Determine the (x, y) coordinate at the center of the cell enclosing the given text.  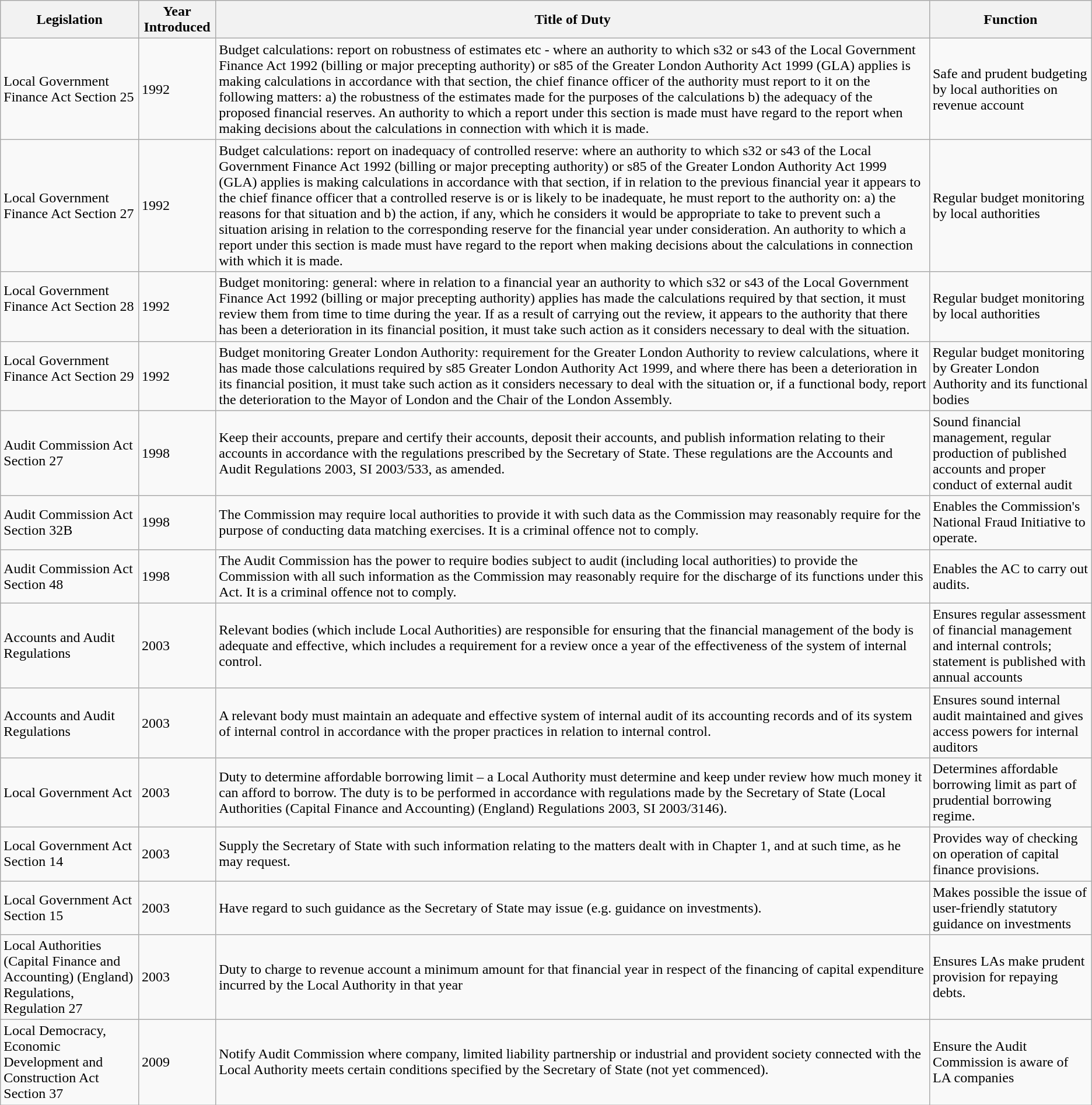
Safe and prudent budgeting by local authorities on revenue account (1010, 89)
Local Government Finance Act Section 27 (70, 205)
Title of Duty (573, 20)
Enables the AC to carry out audits. (1010, 576)
Local Government Finance Act Section 28 (70, 307)
Function (1010, 20)
Makes possible the issue of user-friendly statutory guidance on investments (1010, 907)
Audit Commission Act Section 32B (70, 522)
Have regard to such guidance as the Secretary of State may issue (e.g. guidance on investments). (573, 907)
Determines affordable borrowing limit as part of prudential borrowing regime. (1010, 792)
Sound financial management, regular production of published accounts and proper conduct of external audit (1010, 453)
2009 (177, 1062)
Local Government Act (70, 792)
Year Introduced (177, 20)
Legislation (70, 20)
Local Authorities (Capital Finance and Accounting) (England) Regulations, Regulation 27 (70, 977)
Regular budget monitoring by Greater London Authority and its functional bodies (1010, 376)
Supply the Secretary of State with such information relating to the matters dealt with in Chapter 1, and at such time, as he may request. (573, 854)
Ensures regular assessment of financial management and internal controls; statement is published with annual accounts (1010, 646)
Enables the Commission's National Fraud Initiative to operate. (1010, 522)
Local Government Act Section 15 (70, 907)
Local Government Finance Act Section 25 (70, 89)
Audit Commission Act Section 48 (70, 576)
Ensures sound internal audit maintained and gives access powers for internal auditors (1010, 723)
Provides way of checking on operation of capital finance provisions. (1010, 854)
Local Government Act Section 14 (70, 854)
Ensures LAs make prudent provision for repaying debts. (1010, 977)
Audit Commission Act Section 27 (70, 453)
Ensure the Audit Commission is aware of LA companies (1010, 1062)
Local Government Finance Act Section 29 (70, 376)
Local Democracy, Economic Development and Construction Act Section 37 (70, 1062)
